Scan for the cell matching the given text and deliver its [x, y] coordinate at center. 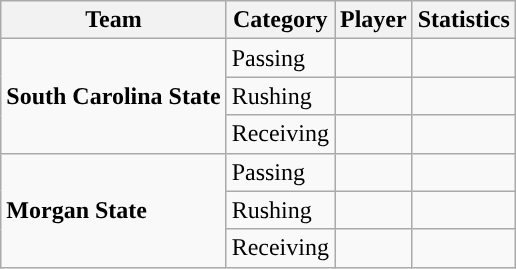
Team [114, 20]
Category [280, 20]
Statistics [464, 20]
South Carolina State [114, 96]
Morgan State [114, 210]
Player [373, 20]
